Locate the cell with the specified text and output its [x, y] center coordinate. 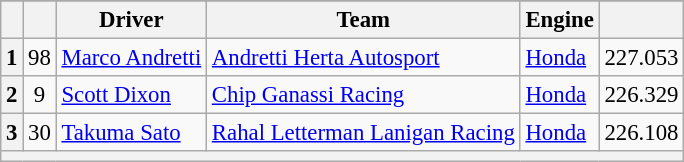
Engine [560, 20]
Takuma Sato [131, 133]
Driver [131, 20]
2 [12, 95]
Rahal Letterman Lanigan Racing [364, 133]
Andretti Herta Autosport [364, 58]
3 [12, 133]
9 [40, 95]
98 [40, 58]
Chip Ganassi Racing [364, 95]
226.108 [642, 133]
226.329 [642, 95]
Team [364, 20]
227.053 [642, 58]
Scott Dixon [131, 95]
Marco Andretti [131, 58]
1 [12, 58]
30 [40, 133]
